Identify which cell holds the provided text, then report its (x, y) central coordinate. 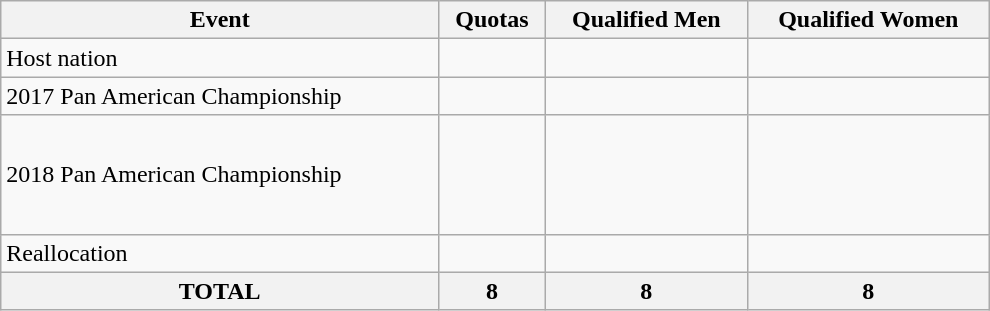
Host nation (220, 58)
Quotas (492, 20)
Event (220, 20)
Qualified Men (646, 20)
2018 Pan American Championship (220, 174)
Reallocation (220, 253)
TOTAL (220, 291)
Qualified Women (868, 20)
2017 Pan American Championship (220, 96)
